Find where the given text appears and provide that cell's center as (X, Y) coordinate. 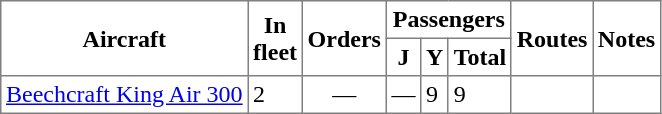
Total (480, 57)
Y (435, 57)
Beechcraft King Air 300 (124, 95)
Passengers (448, 20)
Notes (627, 38)
Aircraft (124, 38)
Routes (552, 38)
Orders (344, 38)
J (403, 57)
2 (275, 95)
In fleet (275, 38)
